Locate the cell with the specified text and output its [x, y] center coordinate. 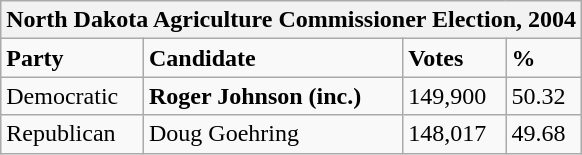
North Dakota Agriculture Commissioner Election, 2004 [292, 20]
Roger Johnson (inc.) [272, 96]
49.68 [544, 134]
148,017 [454, 134]
Democratic [72, 96]
% [544, 58]
Votes [454, 58]
Party [72, 58]
Republican [72, 134]
50.32 [544, 96]
149,900 [454, 96]
Candidate [272, 58]
Doug Goehring [272, 134]
